Pinpoint the cell where the given text exists, returning its [x, y] midpoint coordinate. 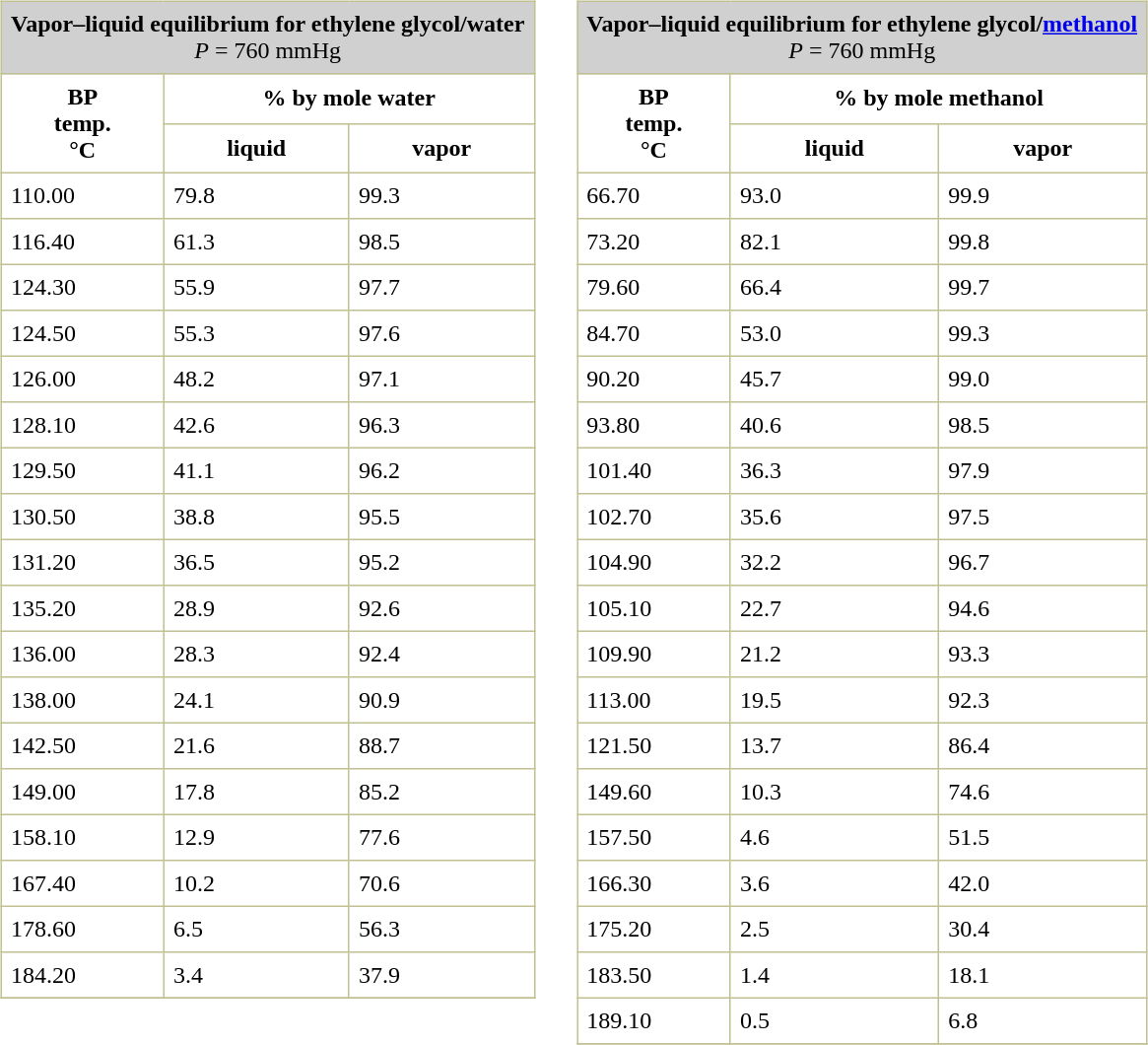
13.7 [834, 745]
99.9 [1043, 195]
96.7 [1043, 562]
149.60 [654, 792]
35.6 [834, 517]
99.8 [1043, 242]
28.9 [256, 608]
66.70 [654, 195]
% by mole methanol [938, 99]
92.3 [1043, 700]
105.10 [654, 608]
4.6 [834, 837]
138.00 [83, 700]
142.50 [83, 745]
183.50 [654, 975]
45.7 [834, 379]
97.6 [441, 333]
41.1 [256, 470]
6.8 [1043, 1020]
93.0 [834, 195]
121.50 [654, 745]
97.5 [1043, 517]
2.5 [834, 929]
28.3 [256, 654]
70.6 [441, 883]
10.2 [256, 883]
178.60 [83, 929]
93.3 [1043, 654]
6.5 [256, 929]
135.20 [83, 608]
85.2 [441, 792]
Vapor–liquid equilibrium for ethylene glycol/waterP = 760 mmHg [268, 37]
21.2 [834, 654]
184.20 [83, 975]
90.9 [441, 700]
95.2 [441, 562]
1.4 [834, 975]
175.20 [654, 929]
102.70 [654, 517]
48.2 [256, 379]
79.60 [654, 287]
3.6 [834, 883]
97.7 [441, 287]
96.2 [441, 470]
79.8 [256, 195]
38.8 [256, 517]
126.00 [83, 379]
3.4 [256, 975]
42.6 [256, 425]
136.00 [83, 654]
18.1 [1043, 975]
99.7 [1043, 287]
104.90 [654, 562]
17.8 [256, 792]
124.50 [83, 333]
73.20 [654, 242]
129.50 [83, 470]
97.9 [1043, 470]
56.3 [441, 929]
96.3 [441, 425]
130.50 [83, 517]
90.20 [654, 379]
113.00 [654, 700]
53.0 [834, 333]
36.3 [834, 470]
21.6 [256, 745]
37.9 [441, 975]
36.5 [256, 562]
88.7 [441, 745]
189.10 [654, 1020]
84.70 [654, 333]
66.4 [834, 287]
86.4 [1043, 745]
166.30 [654, 883]
124.30 [83, 287]
82.1 [834, 242]
40.6 [834, 425]
19.5 [834, 700]
116.40 [83, 242]
55.3 [256, 333]
94.6 [1043, 608]
Vapor–liquid equilibrium for ethylene glycol/methanolP = 760 mmHg [862, 37]
158.10 [83, 837]
101.40 [654, 470]
77.6 [441, 837]
92.4 [441, 654]
99.0 [1043, 379]
32.2 [834, 562]
0.5 [834, 1020]
61.3 [256, 242]
42.0 [1043, 883]
167.40 [83, 883]
149.00 [83, 792]
97.1 [441, 379]
12.9 [256, 837]
55.9 [256, 287]
10.3 [834, 792]
92.6 [441, 608]
131.20 [83, 562]
157.50 [654, 837]
30.4 [1043, 929]
% by mole water [349, 99]
128.10 [83, 425]
95.5 [441, 517]
110.00 [83, 195]
93.80 [654, 425]
74.6 [1043, 792]
51.5 [1043, 837]
109.90 [654, 654]
22.7 [834, 608]
24.1 [256, 700]
